Locate the cell with the specified text and output its [X, Y] center coordinate. 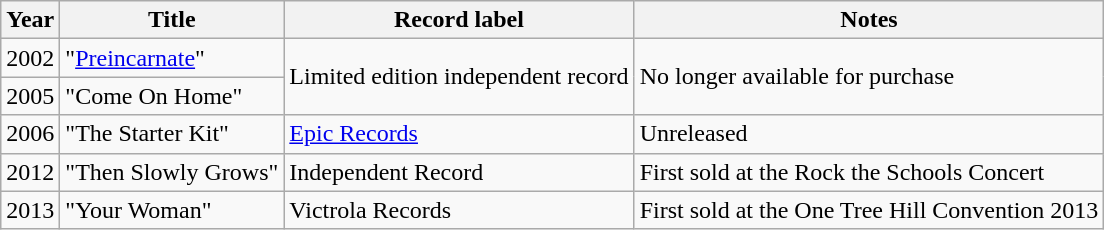
Limited edition independent record [459, 77]
2006 [30, 134]
"Come On Home" [172, 96]
"Your Woman" [172, 210]
"Then Slowly Grows" [172, 172]
Record label [459, 20]
Year [30, 20]
Notes [869, 20]
First sold at the One Tree Hill Convention 2013 [869, 210]
2013 [30, 210]
"The Starter Kit" [172, 134]
Victrola Records [459, 210]
2002 [30, 58]
"Preincarnate" [172, 58]
Independent Record [459, 172]
2012 [30, 172]
Title [172, 20]
Unreleased [869, 134]
First sold at the Rock the Schools Concert [869, 172]
2005 [30, 96]
Epic Records [459, 134]
No longer available for purchase [869, 77]
